Extract the [X, Y] coordinate from the center of the cell holding the provided text.  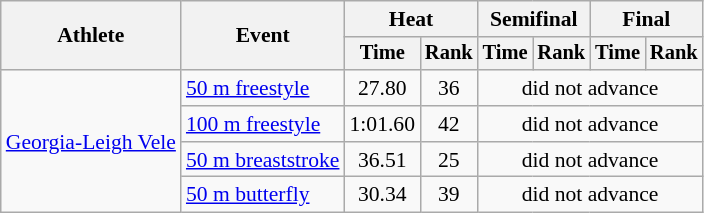
Heat [412, 19]
50 m freestyle [263, 88]
50 m breaststroke [263, 160]
30.34 [382, 195]
1:01.60 [382, 124]
36 [449, 88]
Final [646, 19]
36.51 [382, 160]
42 [449, 124]
Athlete [91, 36]
Event [263, 36]
Georgia-Leigh Vele [91, 141]
25 [449, 160]
39 [449, 195]
27.80 [382, 88]
Semifinal [534, 19]
100 m freestyle [263, 124]
50 m butterfly [263, 195]
